Find where the given text appears and provide that cell's center as [X, Y] coordinate. 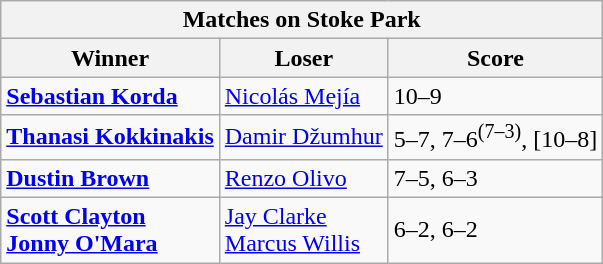
Damir Džumhur [304, 138]
Score [495, 58]
7–5, 6–3 [495, 178]
Matches on Stoke Park [302, 20]
6–2, 6–2 [495, 230]
Winner [110, 58]
10–9 [495, 96]
Jay Clarke Marcus Willis [304, 230]
Renzo Olivo [304, 178]
Dustin Brown [110, 178]
Sebastian Korda [110, 96]
5–7, 7–6(7–3), [10–8] [495, 138]
Thanasi Kokkinakis [110, 138]
Nicolás Mejía [304, 96]
Loser [304, 58]
Scott Clayton Jonny O'Mara [110, 230]
